Identify which cell holds the provided text, then report its [x, y] central coordinate. 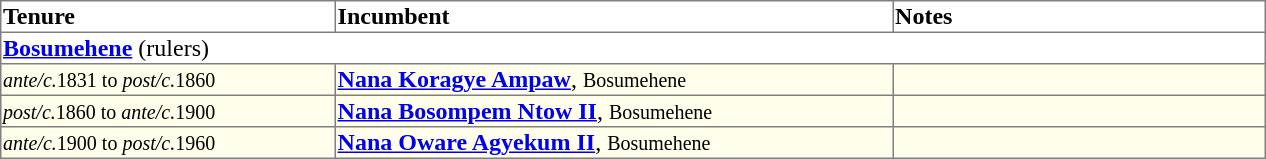
Nana Koragye Ampaw, Bosumehene [614, 80]
Nana Oware Agyekum II, Bosumehene [614, 143]
Incumbent [614, 17]
Tenure [168, 17]
Nana Bosompem Ntow II, Bosumehene [614, 111]
ante/c.1831 to post/c.1860 [168, 80]
post/c.1860 to ante/c.1900 [168, 111]
Bosumehene (rulers) [633, 48]
Notes [1079, 17]
ante/c.1900 to post/c.1960 [168, 143]
